Determine the [X, Y] coordinate at the center of the cell enclosing the given text.  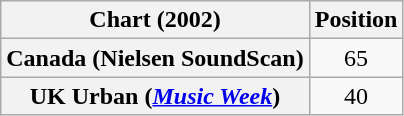
Position [356, 20]
Canada (Nielsen SoundScan) [155, 58]
40 [356, 96]
UK Urban (Music Week) [155, 96]
Chart (2002) [155, 20]
65 [356, 58]
